From the cell containing the given text, extract its center point as (x, y) coordinate. 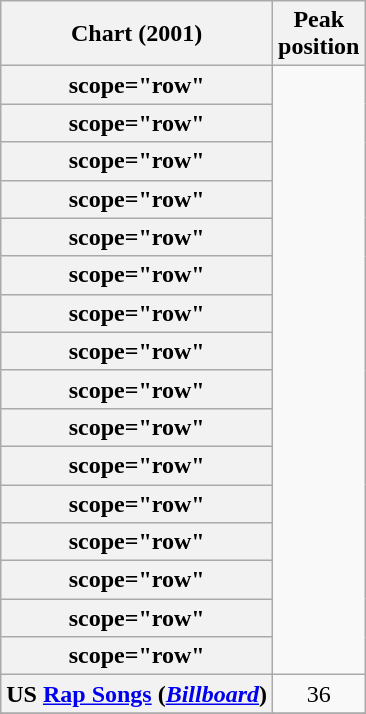
Chart (2001) (137, 34)
Peakposition (319, 34)
36 (319, 694)
US Rap Songs (Billboard) (137, 694)
